Extract the (X, Y) coordinate from the center of the cell holding the provided text.  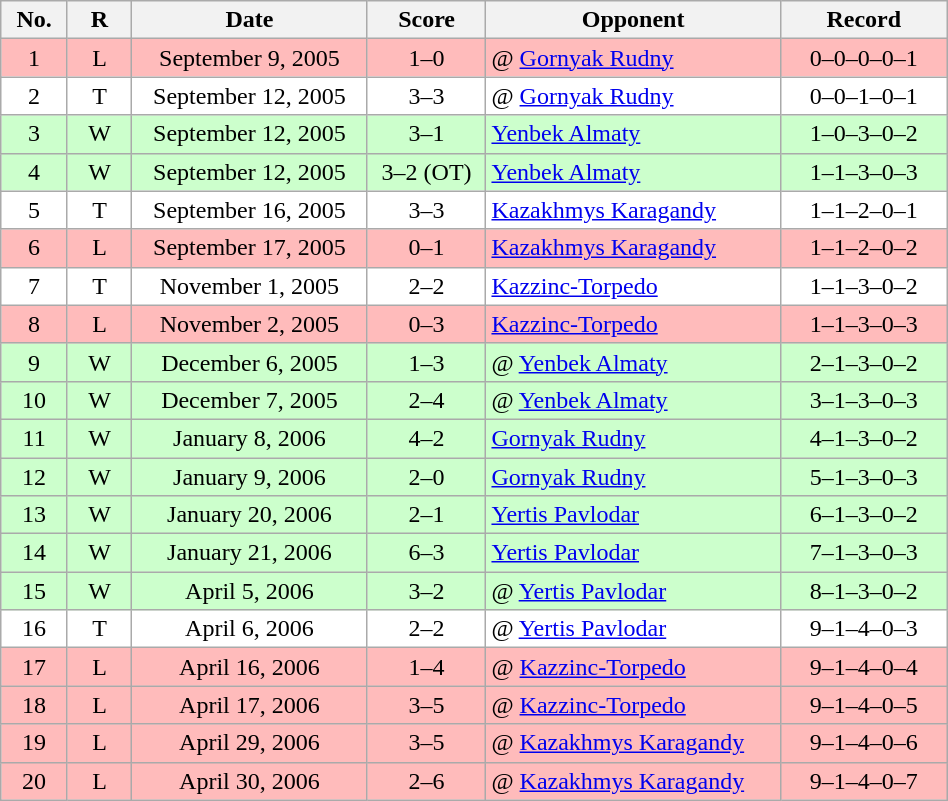
16 (34, 629)
6–1–3–0–2 (864, 515)
0–0–0–0–1 (864, 58)
January 20, 2006 (250, 515)
4–1–3–0–2 (864, 438)
1–3 (426, 362)
1–1–3–0–2 (864, 286)
9–1–4–0–5 (864, 705)
9–1–4–0–3 (864, 629)
3–2 (OT) (426, 172)
14 (34, 553)
3–2 (426, 591)
April 6, 2006 (250, 629)
January 21, 2006 (250, 553)
9–1–4–0–4 (864, 667)
3–1 (426, 134)
1 (34, 58)
April 16, 2006 (250, 667)
2–1–3–0–2 (864, 362)
Record (864, 20)
2–1 (426, 515)
2–6 (426, 781)
April 30, 2006 (250, 781)
April 29, 2006 (250, 743)
6–3 (426, 553)
18 (34, 705)
4–2 (426, 438)
6 (34, 248)
R (99, 20)
2 (34, 96)
3 (34, 134)
13 (34, 515)
1–0 (426, 58)
15 (34, 591)
1–0–3–0–2 (864, 134)
9 (34, 362)
2–0 (426, 477)
0–1 (426, 248)
20 (34, 781)
7 (34, 286)
10 (34, 400)
5–1–3–0–3 (864, 477)
Score (426, 20)
3–1–3–0–3 (864, 400)
4 (34, 172)
9–1–4–0–7 (864, 781)
April 17, 2006 (250, 705)
September 9, 2005 (250, 58)
December 6, 2005 (250, 362)
November 2, 2005 (250, 324)
April 5, 2006 (250, 591)
7–1–3–0–3 (864, 553)
8 (34, 324)
Date (250, 20)
January 9, 2006 (250, 477)
November 1, 2005 (250, 286)
0–3 (426, 324)
19 (34, 743)
1–4 (426, 667)
No. (34, 20)
1–1–2–0–1 (864, 210)
11 (34, 438)
0–0–1–0–1 (864, 96)
9–1–4–0–6 (864, 743)
1–1–2–0–2 (864, 248)
January 8, 2006 (250, 438)
September 16, 2005 (250, 210)
17 (34, 667)
8–1–3–0–2 (864, 591)
12 (34, 477)
2–4 (426, 400)
Opponent (633, 20)
5 (34, 210)
September 17, 2005 (250, 248)
December 7, 2005 (250, 400)
